Determine the (X, Y) coordinate at the center of the cell enclosing the given text.  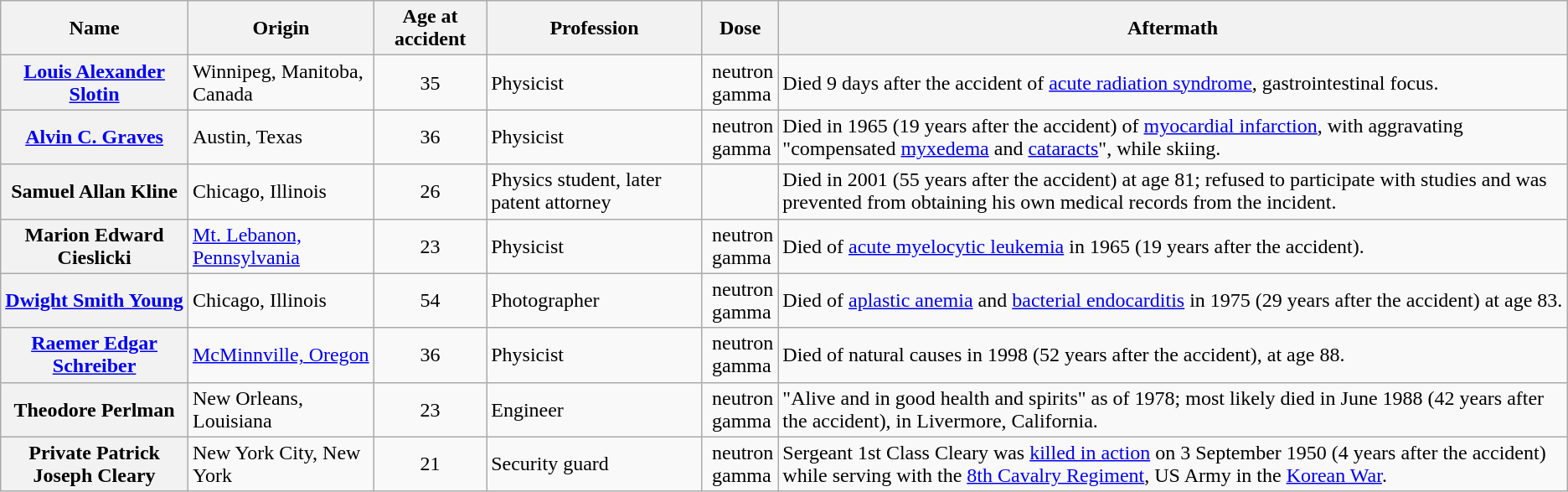
Died 9 days after the accident of acute radiation syndrome, gastrointestinal focus. (1173, 82)
Louis Alexander Slotin (95, 82)
Mt. Lebanon, Pennsylvania (281, 246)
Physics student, later patent attorney (595, 191)
Name (95, 28)
Died in 1965 (19 years after the accident) of myocardial infarction, with aggravating "compensated myxedema and cataracts", while skiing. (1173, 137)
35 (430, 82)
Austin, Texas (281, 137)
Engineer (595, 409)
Age at accident (430, 28)
Died of natural causes in 1998 (52 years after the accident), at age 88. (1173, 355)
Theodore Perlman (95, 409)
Samuel Allan Kline (95, 191)
New York City, New York (281, 464)
McMinnville, Oregon (281, 355)
Winnipeg, Manitoba, Canada (281, 82)
Aftermath (1173, 28)
Dwight Smith Young (95, 300)
Raemer Edgar Schreiber (95, 355)
Profession (595, 28)
Origin (281, 28)
New Orleans, Louisiana (281, 409)
Security guard (595, 464)
21 (430, 464)
Alvin C. Graves (95, 137)
Marion Edward Cieslicki (95, 246)
54 (430, 300)
26 (430, 191)
Died of aplastic anemia and bacterial endocarditis in 1975 (29 years after the accident) at age 83. (1173, 300)
Dose (740, 28)
Private Patrick Joseph Cleary (95, 464)
Died of acute myelocytic leukemia in 1965 (19 years after the accident). (1173, 246)
"Alive and in good health and spirits" as of 1978; most likely died in June 1988 (42 years after the accident), in Livermore, California. (1173, 409)
Photographer (595, 300)
